Extract the (X, Y) coordinate from the center of the cell holding the provided text.  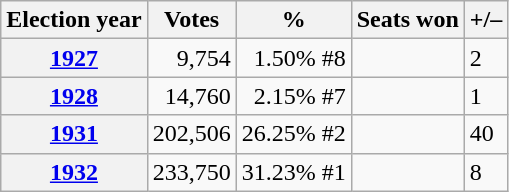
1931 (74, 134)
202,506 (192, 134)
2.15% #7 (294, 96)
Seats won (408, 20)
26.25% #2 (294, 134)
Votes (192, 20)
2 (486, 58)
40 (486, 134)
Election year (74, 20)
+/– (486, 20)
1932 (74, 172)
1928 (74, 96)
9,754 (192, 58)
% (294, 20)
8 (486, 172)
1927 (74, 58)
14,760 (192, 96)
233,750 (192, 172)
1 (486, 96)
1.50% #8 (294, 58)
31.23% #1 (294, 172)
